Return (X, Y) of the center of cell containing provided text 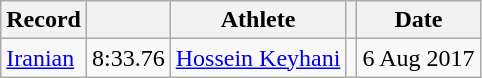
Athlete (258, 20)
Record (44, 20)
Iranian (44, 58)
8:33.76 (128, 58)
Date (418, 20)
Hossein Keyhani (258, 58)
6 Aug 2017 (418, 58)
